Pinpoint the cell where the given text exists, returning its (x, y) midpoint coordinate. 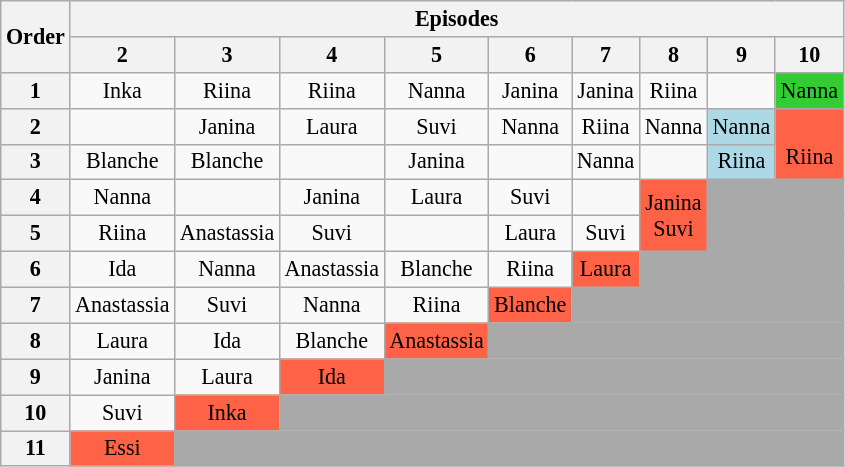
Essi (122, 448)
11 (36, 448)
JaninaSuvi (673, 216)
Episodes (456, 18)
Order (36, 36)
1 (36, 90)
